Return [X, Y] of the center of cell containing provided text 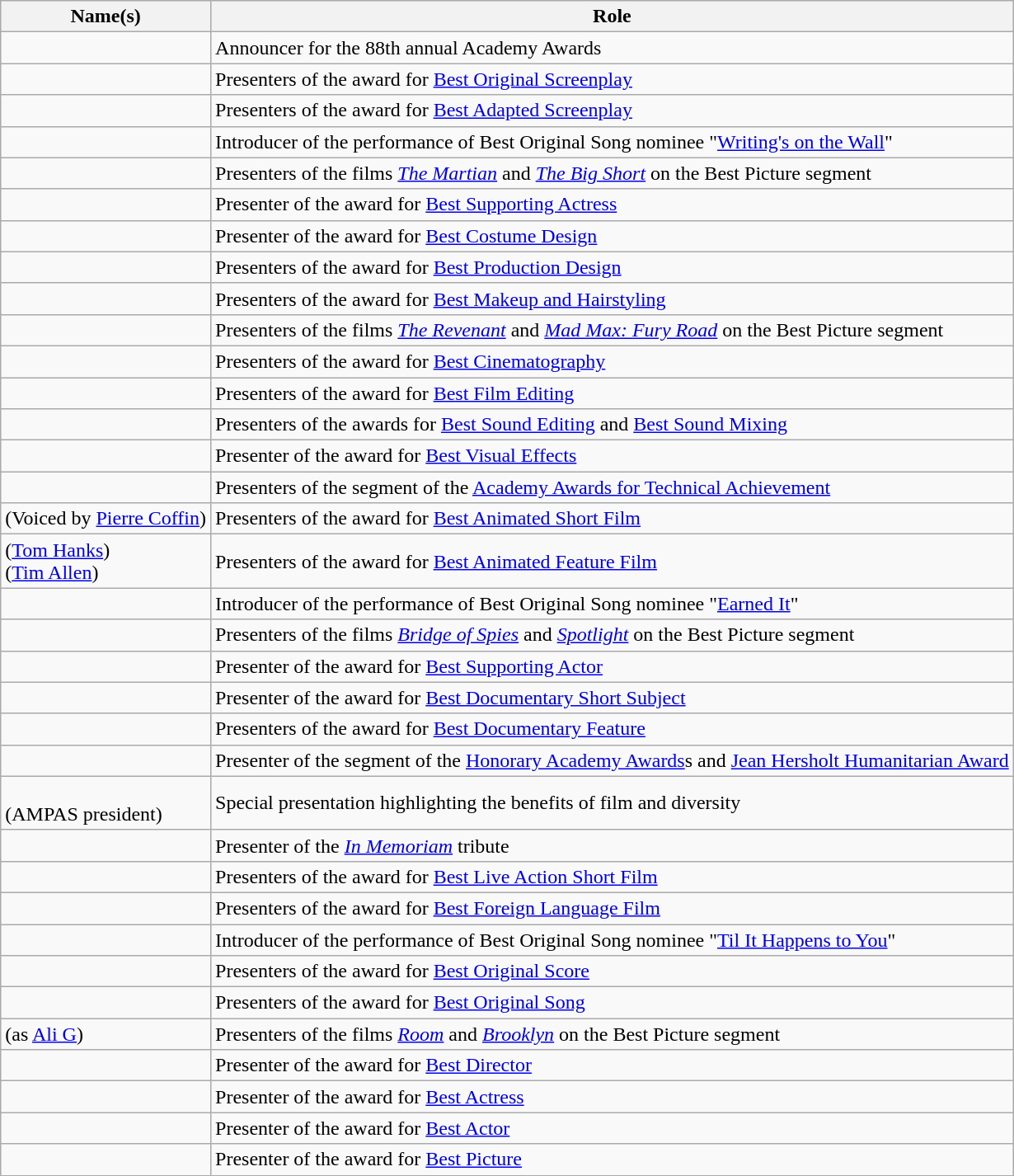
Introducer of the performance of Best Original Song nominee "Writing's on the Wall" [613, 142]
Presenters of the films Bridge of Spies and Spotlight on the Best Picture segment [613, 635]
Presenter of the In Memoriam tribute [613, 845]
Presenters of the award for Best Cinematography [613, 361]
Presenters of the award for Best Foreign Language Film [613, 908]
Presenters of the films The Martian and The Big Short on the Best Picture segment [613, 173]
Introducer of the performance of Best Original Song nominee "Til It Happens to You" [613, 939]
Presenters of the films The Revenant and Mad Max: Fury Road on the Best Picture segment [613, 330]
Presenters of the award for Best Film Editing [613, 393]
Presenter of the award for Best Actress [613, 1097]
Announcer for the 88th annual Academy Awards [613, 48]
Presenters of the award for Best Animated Short Film [613, 519]
Presenter of the segment of the Honorary Academy Awardss and Jean Hersholt Humanitarian Award [613, 760]
(Tom Hanks) (Tim Allen) [106, 561]
Presenters of the segment of the Academy Awards for Technical Achievement [613, 487]
Presenters of the award for Best Original Score [613, 971]
Presenter of the award for Best Actor [613, 1128]
Presenters of the awards for Best Sound Editing and Best Sound Mixing [613, 425]
Presenter of the award for Best Picture [613, 1160]
(as Ali G) [106, 1034]
Name(s) [106, 16]
Presenters of the award for Best Live Action Short Film [613, 877]
Presenters of the award for Best Production Design [613, 267]
Presenters of the award for Best Makeup and Hairstyling [613, 299]
Role [613, 16]
(AMPAS president) [106, 803]
Presenters of the award for Best Original Song [613, 1003]
Special presentation highlighting the benefits of film and diversity [613, 803]
Presenters of the films Room and Brooklyn on the Best Picture segment [613, 1034]
Presenter of the award for Best Documentary Short Subject [613, 698]
Presenters of the award for Best Adapted Screenplay [613, 111]
Presenter of the award for Best Costume Design [613, 236]
Presenter of the award for Best Supporting Actor [613, 666]
Presenters of the award for Best Animated Feature Film [613, 561]
Presenter of the award for Best Director [613, 1065]
Presenter of the award for Best Visual Effects [613, 456]
Presenters of the award for Best Documentary Feature [613, 729]
Presenters of the award for Best Original Screenplay [613, 79]
Presenter of the award for Best Supporting Actress [613, 205]
Introducer of the performance of Best Original Song nominee "Earned It" [613, 604]
(Voiced by Pierre Coffin) [106, 519]
